Return (x, y) of the center of cell containing provided text 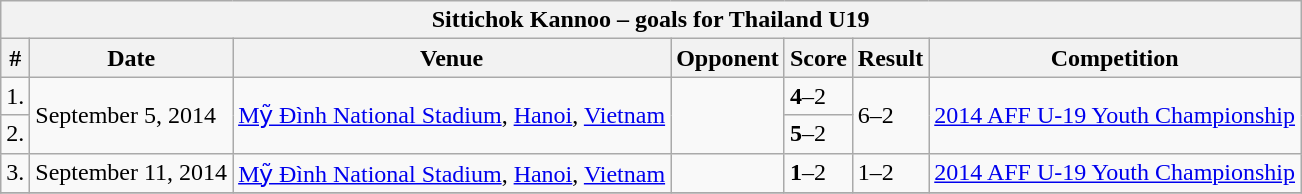
Sittichok Kannoo – goals for Thailand U19 (651, 20)
Score (818, 58)
6–2 (890, 115)
1. (16, 96)
September 11, 2014 (132, 173)
4–2 (818, 96)
# (16, 58)
2. (16, 134)
September 5, 2014 (132, 115)
3. (16, 173)
Result (890, 58)
Opponent (728, 58)
Venue (452, 58)
Competition (1115, 58)
Date (132, 58)
5–2 (818, 134)
